Identify which cell holds the provided text, then report its [X, Y] central coordinate. 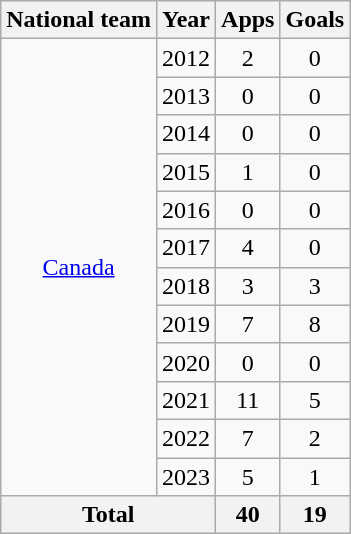
Apps [248, 20]
2022 [186, 438]
2023 [186, 477]
2021 [186, 400]
2018 [186, 286]
11 [248, 400]
Goals [315, 20]
4 [248, 248]
40 [248, 515]
2012 [186, 58]
National team [79, 20]
Total [108, 515]
2017 [186, 248]
2020 [186, 362]
19 [315, 515]
2014 [186, 134]
Canada [79, 268]
2016 [186, 210]
Year [186, 20]
8 [315, 324]
2015 [186, 172]
2013 [186, 96]
2019 [186, 324]
